From the cell containing the given text, extract its center point as (X, Y) coordinate. 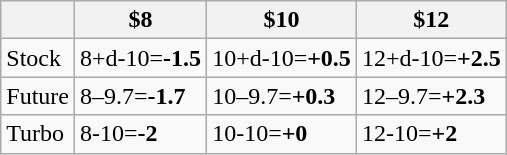
8-10=-2 (140, 134)
12–9.7=+2.3 (431, 96)
10–9.7=+0.3 (282, 96)
Future (38, 96)
8–9.7=-1.7 (140, 96)
Stock (38, 58)
$10 (282, 20)
$12 (431, 20)
12-10=+2 (431, 134)
10-10=+0 (282, 134)
$8 (140, 20)
12+d-10=+2.5 (431, 58)
10+d-10=+0.5 (282, 58)
8+d-10=-1.5 (140, 58)
Turbo (38, 134)
